Search for the cell housing the specified text and yield its [X, Y] center coordinate. 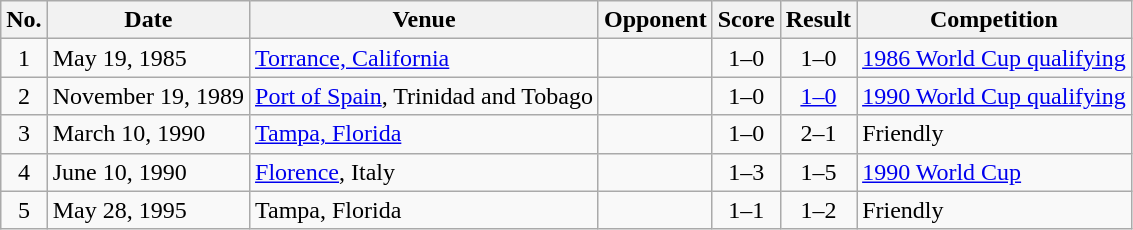
November 19, 1989 [148, 96]
May 28, 1995 [148, 210]
1–3 [746, 172]
March 10, 1990 [148, 134]
1990 World Cup [994, 172]
1 [24, 58]
5 [24, 210]
1–5 [818, 172]
Torrance, California [424, 58]
Competition [994, 20]
3 [24, 134]
1–2 [818, 210]
Florence, Italy [424, 172]
June 10, 1990 [148, 172]
4 [24, 172]
Result [818, 20]
1990 World Cup qualifying [994, 96]
2 [24, 96]
Venue [424, 20]
Opponent [655, 20]
Date [148, 20]
No. [24, 20]
May 19, 1985 [148, 58]
Score [746, 20]
2–1 [818, 134]
1–1 [746, 210]
1986 World Cup qualifying [994, 58]
Port of Spain, Trinidad and Tobago [424, 96]
